Output the (x, y) coordinate of the center of the cell containing the given text.  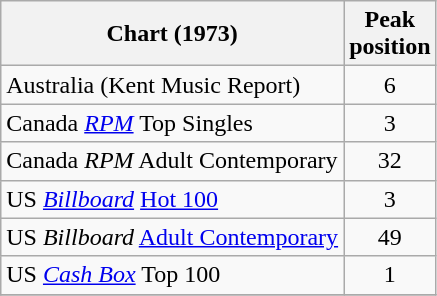
Australia (Kent Music Report) (172, 85)
US Billboard Adult Contemporary (172, 237)
1 (390, 275)
Peakposition (390, 34)
49 (390, 237)
US Billboard Hot 100 (172, 199)
Chart (1973) (172, 34)
6 (390, 85)
32 (390, 161)
US Cash Box Top 100 (172, 275)
Canada RPM Top Singles (172, 123)
Canada RPM Adult Contemporary (172, 161)
